Return the [X, Y] coordinate for the center point of the cell that contains the specified text.  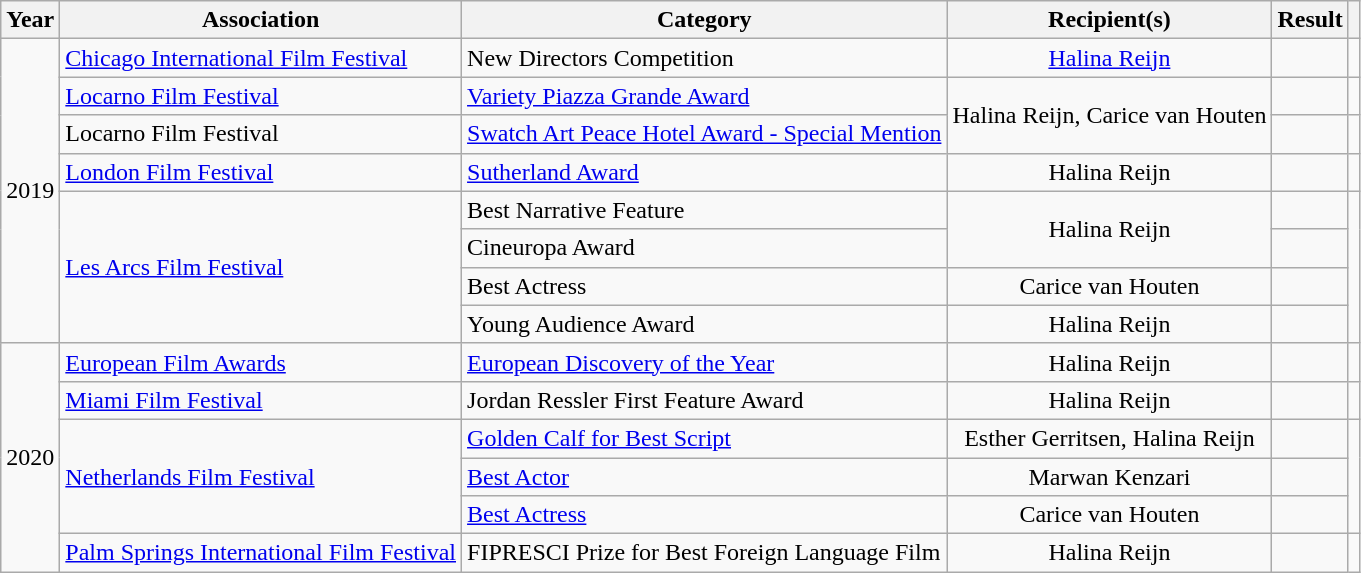
Year [30, 20]
Swatch Art Peace Hotel Award - Special Mention [704, 134]
Young Audience Award [704, 324]
Result [1310, 20]
European Film Awards [261, 362]
Netherlands Film Festival [261, 476]
European Discovery of the Year [704, 362]
FIPRESCI Prize for Best Foreign Language Film [704, 553]
Halina Reijn, Carice van Houten [1110, 115]
Best Narrative Feature [704, 210]
Category [704, 20]
Marwan Kenzari [1110, 477]
Best Actor [704, 477]
Palm Springs International Film Festival [261, 553]
Golden Calf for Best Script [704, 438]
2020 [30, 457]
Recipient(s) [1110, 20]
London Film Festival [261, 172]
Sutherland Award [704, 172]
New Directors Competition [704, 58]
Variety Piazza Grande Award [704, 96]
Miami Film Festival [261, 400]
Association [261, 20]
Esther Gerritsen, Halina Reijn [1110, 438]
Les Arcs Film Festival [261, 267]
Jordan Ressler First Feature Award [704, 400]
2019 [30, 191]
Cineuropa Award [704, 248]
Chicago International Film Festival [261, 58]
